Return the [x, y] coordinate for the center point of the cell that contains the specified text.  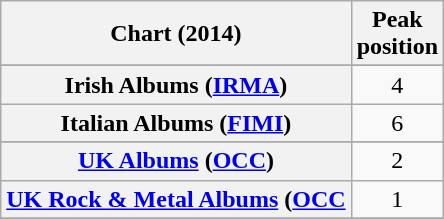
1 [397, 199]
UK Rock & Metal Albums (OCC [176, 199]
2 [397, 161]
Irish Albums (IRMA) [176, 85]
Chart (2014) [176, 34]
Peakposition [397, 34]
UK Albums (OCC) [176, 161]
6 [397, 123]
4 [397, 85]
Italian Albums (FIMI) [176, 123]
